Return [X, Y] of the center of cell containing provided text 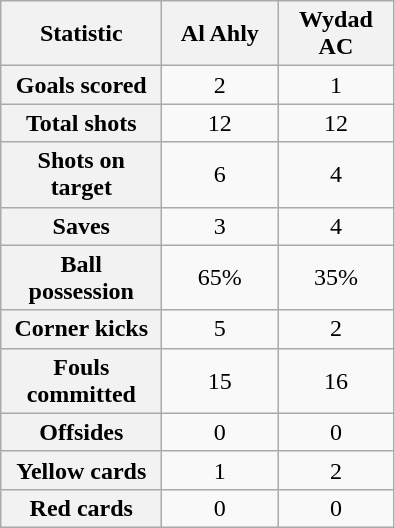
Shots on target [82, 174]
Yellow cards [82, 470]
Saves [82, 226]
35% [336, 278]
6 [220, 174]
Goals scored [82, 85]
Statistic [82, 34]
Ball possession [82, 278]
Offsides [82, 432]
Red cards [82, 508]
15 [220, 380]
Al Ahly [220, 34]
Total shots [82, 123]
3 [220, 226]
Corner kicks [82, 329]
Fouls committed [82, 380]
Wydad AC [336, 34]
5 [220, 329]
16 [336, 380]
65% [220, 278]
